Find where the given text appears and provide that cell's center as (X, Y) coordinate. 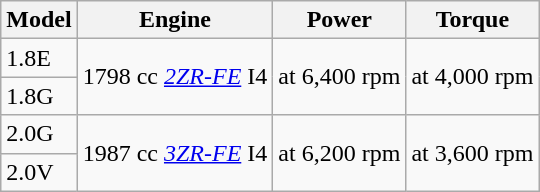
1.8E (39, 58)
2.0V (39, 172)
Power (340, 20)
1.8G (39, 96)
at 6,400 rpm (340, 77)
1798 cc 2ZR-FE I4 (175, 77)
Torque (472, 20)
Model (39, 20)
1987 cc 3ZR-FE I4 (175, 153)
2.0G (39, 134)
at 4,000 rpm (472, 77)
at 6,200 rpm (340, 153)
Engine (175, 20)
at 3,600 rpm (472, 153)
